Return (X, Y) of the center of cell containing provided text 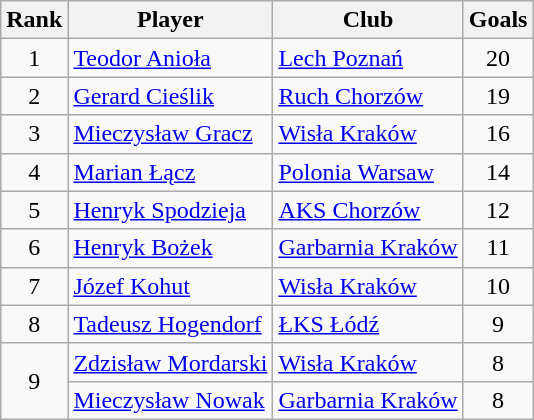
5 (34, 210)
Rank (34, 20)
Club (368, 20)
20 (498, 58)
Goals (498, 20)
Henryk Bożek (170, 248)
Zdzisław Mordarski (170, 362)
10 (498, 286)
Ruch Chorzów (368, 96)
1 (34, 58)
Marian Łącz (170, 172)
ŁKS Łódź (368, 324)
Mieczysław Nowak (170, 400)
6 (34, 248)
3 (34, 134)
11 (498, 248)
19 (498, 96)
16 (498, 134)
Henryk Spodzieja (170, 210)
Gerard Cieślik (170, 96)
Lech Poznań (368, 58)
4 (34, 172)
Polonia Warsaw (368, 172)
Mieczysław Gracz (170, 134)
Tadeusz Hogendorf (170, 324)
Player (170, 20)
2 (34, 96)
AKS Chorzów (368, 210)
12 (498, 210)
7 (34, 286)
Teodor Anioła (170, 58)
Józef Kohut (170, 286)
14 (498, 172)
